Find where the given text appears and provide that cell's center as (X, Y) coordinate. 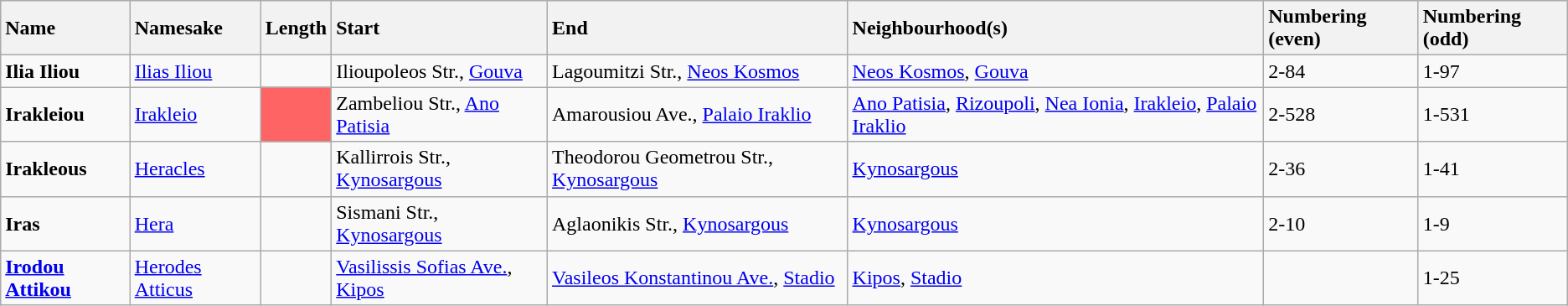
1-25 (1493, 278)
Irakleiou (65, 114)
Ilia Iliou (65, 71)
Zambeliou Str., Ano Patisia (440, 114)
Length (296, 29)
Theodorou Geometrou Str., Kynosargous (699, 169)
Vasileos Konstantinou Ave., Stadio (699, 278)
Ilias Iliou (195, 71)
Neos Kosmos, Gouva (1055, 71)
Numbering (odd) (1493, 29)
Amarousiou Ave., Palaio Iraklio (699, 114)
Irakleio (195, 114)
Kallirrois Str., Kynosargous (440, 169)
Vasilissis Sofias Ave., Kipos (440, 278)
Ano Patisia, Rizoupoli, Nea Ionia, Irakleio, Palaio Iraklio (1055, 114)
Namesake (195, 29)
End (699, 29)
Ilioupoleos Str., Gouva (440, 71)
Lagoumitzi Str., Neos Kosmos (699, 71)
Iras (65, 223)
2-84 (1341, 71)
Irodou Attikou (65, 278)
2-10 (1341, 223)
Neighbourhood(s) (1055, 29)
Name (65, 29)
Numbering (even) (1341, 29)
1-9 (1493, 223)
1-41 (1493, 169)
Kipos, Stadio (1055, 278)
2-36 (1341, 169)
Heracles (195, 169)
Sismani Str., Kynosargous (440, 223)
2-528 (1341, 114)
1-97 (1493, 71)
Hera (195, 223)
Irakleous (65, 169)
Herodes Atticus (195, 278)
Start (440, 29)
1-531 (1493, 114)
Aglaonikis Str., Kynosargous (699, 223)
